Output the (x, y) coordinate of the center of the cell containing the given text.  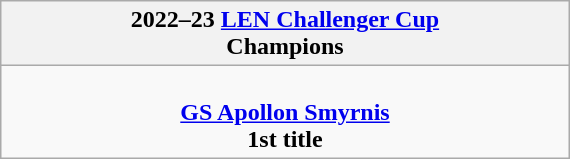
GS Apollon Smyrnis1st title (284, 112)
2022–23 LEN Challenger CupChampions (284, 34)
